Output the (x, y) coordinate of the center of the cell containing the given text.  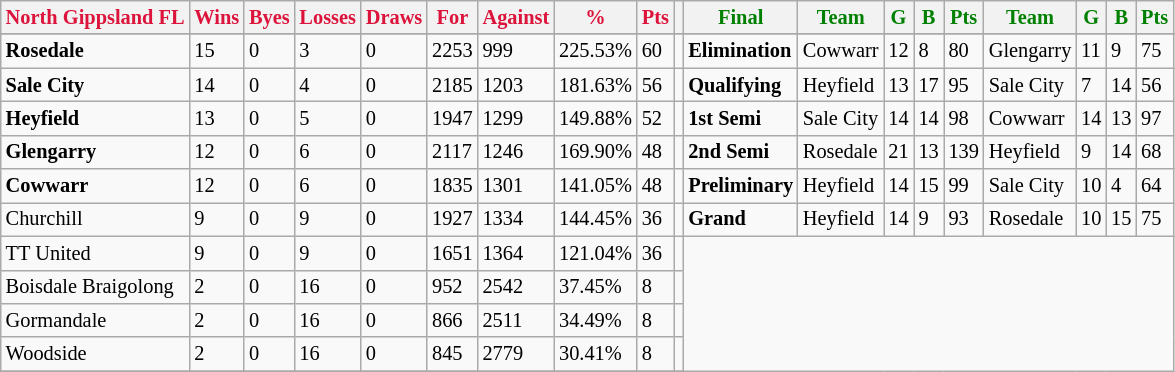
Churchill (96, 219)
866 (452, 320)
169.90% (596, 152)
Draws (394, 17)
1299 (516, 118)
17 (929, 85)
93 (964, 219)
2542 (516, 287)
999 (516, 51)
21 (899, 152)
52 (656, 118)
68 (1154, 152)
Elimination (740, 51)
1835 (452, 186)
1651 (452, 253)
80 (964, 51)
For (452, 17)
1334 (516, 219)
Grand (740, 219)
North Gippsland FL (96, 17)
3 (328, 51)
2185 (452, 85)
952 (452, 287)
Preliminary (740, 186)
2253 (452, 51)
1947 (452, 118)
7 (1091, 85)
139 (964, 152)
1246 (516, 152)
64 (1154, 186)
98 (964, 118)
141.05% (596, 186)
11 (1091, 51)
97 (1154, 118)
2511 (516, 320)
2117 (452, 152)
1301 (516, 186)
Wins (216, 17)
99 (964, 186)
121.04% (596, 253)
1st Semi (740, 118)
2779 (516, 354)
Woodside (96, 354)
Qualifying (740, 85)
30.41% (596, 354)
Final (740, 17)
37.45% (596, 287)
144.45% (596, 219)
2nd Semi (740, 152)
Boisdale Braigolong (96, 287)
Gormandale (96, 320)
1364 (516, 253)
34.49% (596, 320)
1927 (452, 219)
TT United (96, 253)
181.63% (596, 85)
845 (452, 354)
149.88% (596, 118)
225.53% (596, 51)
Against (516, 17)
Losses (328, 17)
Byes (269, 17)
1203 (516, 85)
5 (328, 118)
% (596, 17)
95 (964, 85)
60 (656, 51)
